Identify which cell holds the provided text, then report its [X, Y] central coordinate. 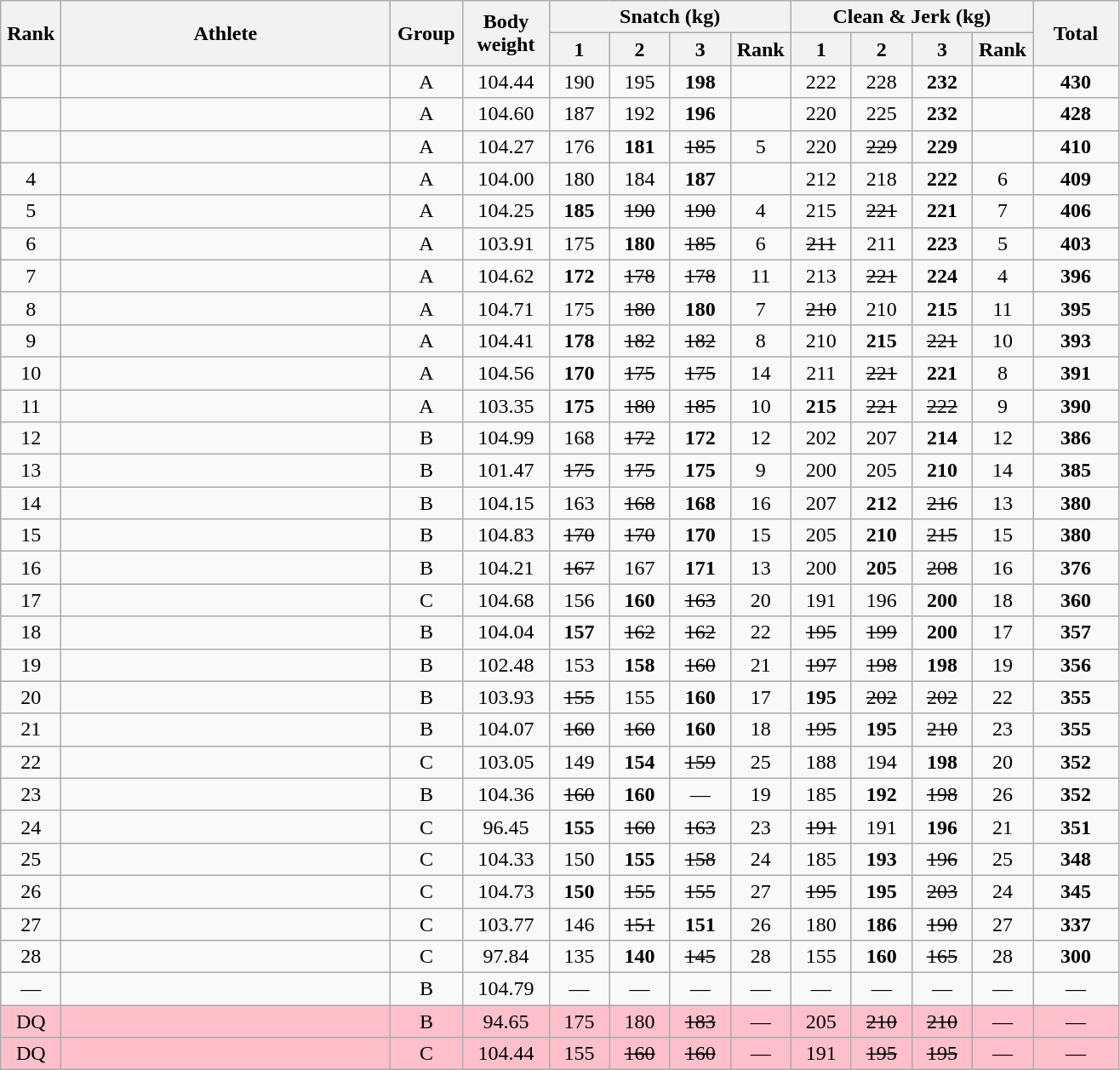
94.65 [506, 1021]
Total [1076, 33]
165 [941, 957]
188 [820, 762]
385 [1076, 471]
156 [579, 600]
140 [640, 957]
360 [1076, 600]
176 [579, 146]
213 [820, 276]
171 [700, 568]
186 [882, 924]
149 [579, 762]
430 [1076, 82]
104.56 [506, 373]
225 [882, 114]
406 [1076, 211]
396 [1076, 276]
218 [882, 179]
154 [640, 762]
348 [1076, 859]
104.07 [506, 730]
157 [579, 632]
Group [426, 33]
103.05 [506, 762]
300 [1076, 957]
223 [941, 243]
153 [579, 665]
104.33 [506, 859]
145 [700, 957]
104.41 [506, 340]
214 [941, 438]
104.00 [506, 179]
197 [820, 665]
428 [1076, 114]
135 [579, 957]
409 [1076, 179]
203 [941, 891]
146 [579, 924]
104.15 [506, 503]
103.77 [506, 924]
Athlete [226, 33]
104.27 [506, 146]
103.93 [506, 697]
Body weight [506, 33]
104.73 [506, 891]
104.25 [506, 211]
183 [700, 1021]
391 [1076, 373]
104.36 [506, 794]
104.04 [506, 632]
104.71 [506, 308]
395 [1076, 308]
103.91 [506, 243]
101.47 [506, 471]
104.62 [506, 276]
181 [640, 146]
403 [1076, 243]
356 [1076, 665]
228 [882, 82]
96.45 [506, 827]
345 [1076, 891]
386 [1076, 438]
159 [700, 762]
351 [1076, 827]
393 [1076, 340]
104.83 [506, 535]
224 [941, 276]
104.99 [506, 438]
104.68 [506, 600]
216 [941, 503]
376 [1076, 568]
104.21 [506, 568]
390 [1076, 406]
357 [1076, 632]
104.79 [506, 989]
199 [882, 632]
184 [640, 179]
Clean & Jerk (kg) [911, 17]
104.60 [506, 114]
337 [1076, 924]
97.84 [506, 957]
193 [882, 859]
194 [882, 762]
Snatch (kg) [670, 17]
410 [1076, 146]
102.48 [506, 665]
208 [941, 568]
103.35 [506, 406]
